Locate the cell with the specified text and output its (x, y) center coordinate. 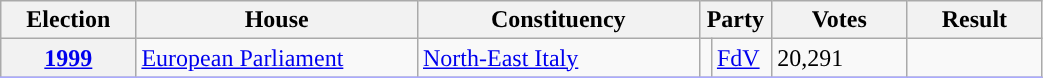
Election (68, 20)
1999 (68, 58)
FdV (741, 58)
Votes (840, 20)
Party (736, 20)
European Parliament (277, 58)
House (277, 20)
Result (974, 20)
Constituency (558, 20)
North-East Italy (558, 58)
20,291 (840, 58)
